Provide the (X, Y) coordinate of the cell's center where the given text is located.  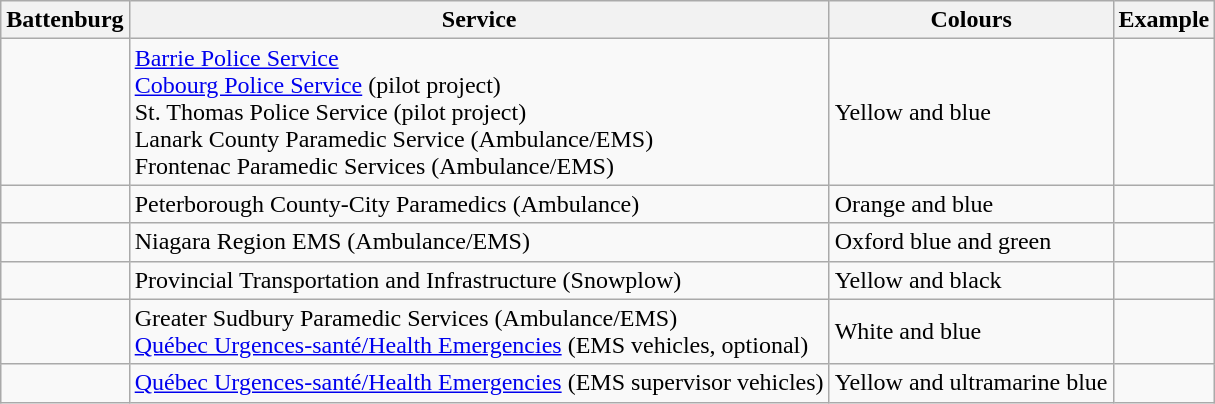
Peterborough County-City Paramedics (Ambulance) (479, 204)
Battenburg (65, 20)
Québec Urgences-santé/Health Emergencies (EMS supervisor vehicles) (479, 383)
Provincial Transportation and Infrastructure (Snowplow) (479, 280)
Oxford blue and green (971, 242)
Yellow and black (971, 280)
Yellow and blue (971, 112)
Service (479, 20)
Niagara Region EMS (Ambulance/EMS) (479, 242)
White and blue (971, 332)
Example (1164, 20)
Orange and blue (971, 204)
Greater Sudbury Paramedic Services (Ambulance/EMS)Québec Urgences-santé/Health Emergencies (EMS vehicles, optional) (479, 332)
Yellow and ultramarine blue (971, 383)
Colours (971, 20)
